Determine the (X, Y) coordinate at the center of the cell enclosing the given text.  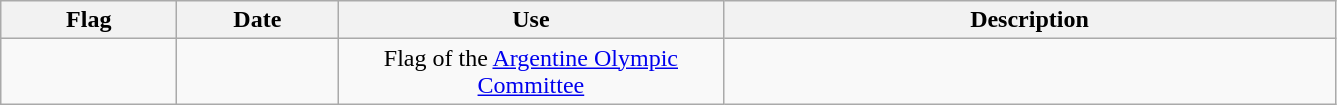
Flag of the Argentine Olympic Committee (531, 72)
Description (1030, 20)
Date (258, 20)
Flag (89, 20)
Use (531, 20)
